Extract the (x, y) coordinate from the center of the cell holding the provided text.  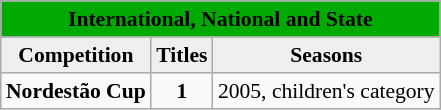
Nordestão Cup (76, 91)
Seasons (326, 55)
Titles (182, 55)
2005, children's category (326, 91)
Competition (76, 55)
International, National and State (220, 19)
1 (182, 91)
